Search for the cell housing the specified text and yield its [X, Y] center coordinate. 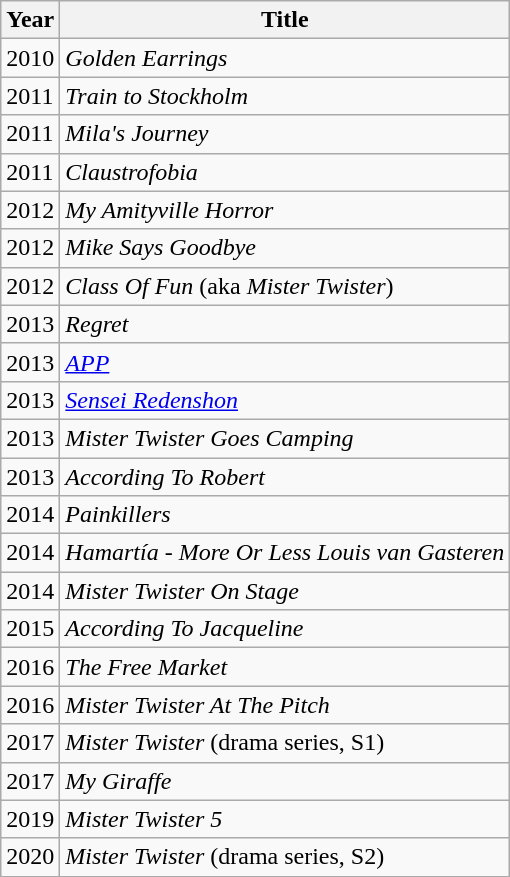
2010 [30, 58]
APP [285, 362]
Mister Twister On Stage [285, 591]
Title [285, 20]
Mister Twister At The Pitch [285, 705]
The Free Market [285, 667]
Regret [285, 324]
Mister Twister Goes Camping [285, 438]
2020 [30, 857]
Train to Stockholm [285, 96]
Claustrofobia [285, 172]
2015 [30, 629]
My Amityville Horror [285, 210]
Mila's Journey [285, 134]
Mister Twister (drama series, S2) [285, 857]
Mister Twister 5 [285, 819]
2019 [30, 819]
Sensei Redenshon [285, 400]
Painkillers [285, 515]
According To Robert [285, 477]
Mike Says Goodbye [285, 248]
Year [30, 20]
Mister Twister (drama series, S1) [285, 743]
Class Of Fun (aka Mister Twister) [285, 286]
According To Jacqueline [285, 629]
Hamartía - More Or Less Louis van Gasteren [285, 553]
My Giraffe [285, 781]
Golden Earrings [285, 58]
